Output the (X, Y) coordinate of the center of the cell containing the given text.  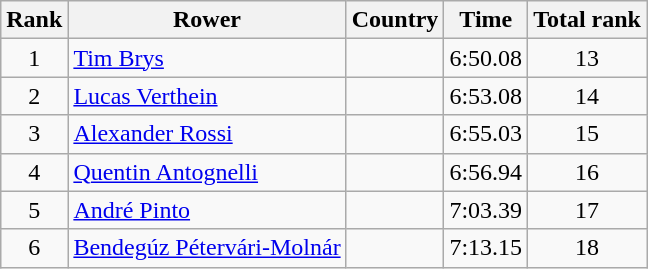
6 (34, 248)
1 (34, 58)
2 (34, 96)
6:50.08 (486, 58)
Lucas Verthein (207, 96)
16 (588, 172)
Rank (34, 20)
André Pinto (207, 210)
6:56.94 (486, 172)
15 (588, 134)
6:53.08 (486, 96)
Alexander Rossi (207, 134)
Bendegúz Pétervári-Molnár (207, 248)
Tim Brys (207, 58)
4 (34, 172)
Country (395, 20)
5 (34, 210)
3 (34, 134)
18 (588, 248)
14 (588, 96)
7:13.15 (486, 248)
13 (588, 58)
7:03.39 (486, 210)
Quentin Antognelli (207, 172)
17 (588, 210)
Rower (207, 20)
6:55.03 (486, 134)
Time (486, 20)
Total rank (588, 20)
